Determine the (x, y) coordinate at the center of the cell enclosing the given text.  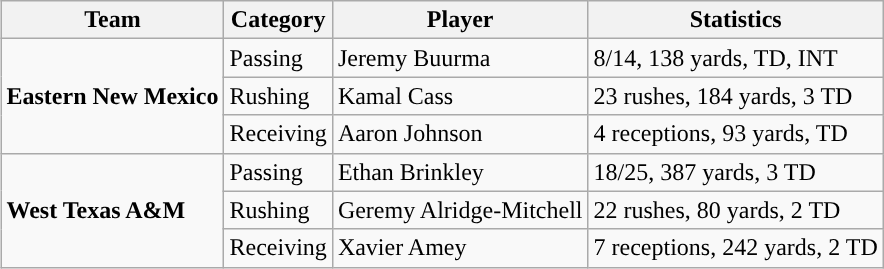
Player (460, 20)
Xavier Amey (460, 248)
Geremy Alridge-Mitchell (460, 210)
23 rushes, 184 yards, 3 TD (736, 96)
4 receptions, 93 yards, TD (736, 134)
Category (278, 20)
Team (112, 20)
22 rushes, 80 yards, 2 TD (736, 210)
West Texas A&M (112, 210)
18/25, 387 yards, 3 TD (736, 172)
Aaron Johnson (460, 134)
7 receptions, 242 yards, 2 TD (736, 248)
Ethan Brinkley (460, 172)
Statistics (736, 20)
Kamal Cass (460, 96)
Eastern New Mexico (112, 96)
Jeremy Buurma (460, 58)
8/14, 138 yards, TD, INT (736, 58)
